Determine the [x, y] coordinate at the center of the cell enclosing the given text.  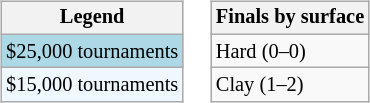
Hard (0–0) [290, 51]
$15,000 tournaments [92, 85]
Clay (1–2) [290, 85]
$25,000 tournaments [92, 51]
Legend [92, 18]
Finals by surface [290, 18]
